Pinpoint the cell where the given text exists, returning its [x, y] midpoint coordinate. 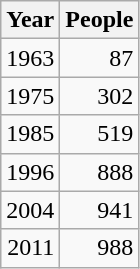
988 [100, 248]
87 [100, 58]
2004 [30, 210]
302 [100, 96]
People [100, 20]
519 [100, 134]
1985 [30, 134]
1975 [30, 96]
1963 [30, 58]
2011 [30, 248]
888 [100, 172]
941 [100, 210]
1996 [30, 172]
Year [30, 20]
